Locate the cell with the specified text and output its [X, Y] center coordinate. 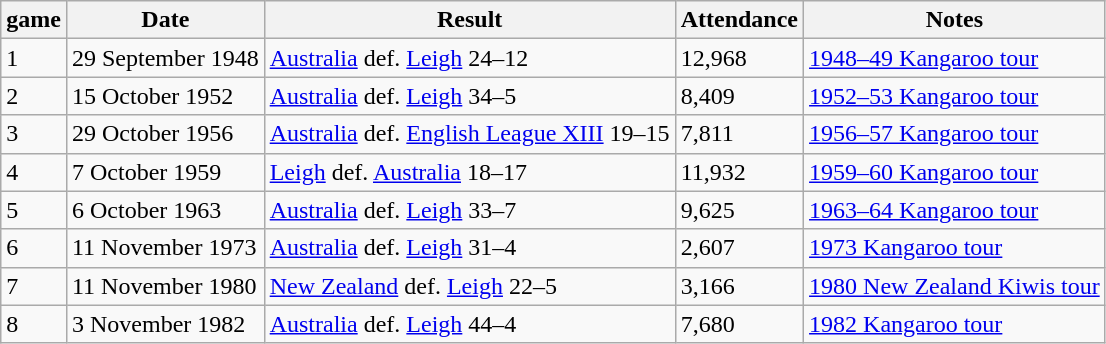
9,625 [739, 210]
Australia def. Leigh 34–5 [470, 96]
5 [34, 210]
6 October 1963 [165, 210]
3,166 [739, 286]
1952–53 Kangaroo tour [955, 96]
15 October 1952 [165, 96]
2 [34, 96]
11 November 1980 [165, 286]
6 [34, 248]
3 [34, 134]
3 November 1982 [165, 324]
Attendance [739, 20]
Result [470, 20]
1948–49 Kangaroo tour [955, 58]
1959–60 Kangaroo tour [955, 172]
12,968 [739, 58]
7 October 1959 [165, 172]
Australia def. Leigh 33–7 [470, 210]
1980 New Zealand Kiwis tour [955, 286]
Australia def. Leigh 44–4 [470, 324]
Leigh def. Australia 18–17 [470, 172]
8 [34, 324]
Australia def. Leigh 31–4 [470, 248]
New Zealand def. Leigh 22–5 [470, 286]
4 [34, 172]
1973 Kangaroo tour [955, 248]
2,607 [739, 248]
1 [34, 58]
1982 Kangaroo tour [955, 324]
Notes [955, 20]
7 [34, 286]
Australia def. Leigh 24–12 [470, 58]
Australia def. English League XIII 19–15 [470, 134]
8,409 [739, 96]
7,680 [739, 324]
Date [165, 20]
29 October 1956 [165, 134]
11,932 [739, 172]
1963–64 Kangaroo tour [955, 210]
1956–57 Kangaroo tour [955, 134]
7,811 [739, 134]
game [34, 20]
11 November 1973 [165, 248]
29 September 1948 [165, 58]
